Search for the cell housing the specified text and yield its [X, Y] center coordinate. 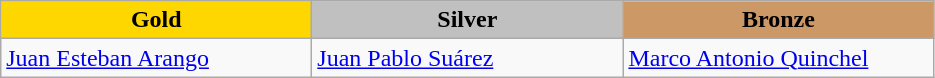
Juan Esteban Arango [156, 58]
Juan Pablo Suárez [468, 58]
Gold [156, 20]
Marco Antonio Quinchel [778, 58]
Silver [468, 20]
Bronze [778, 20]
